Return (x, y) of the center of cell containing provided text 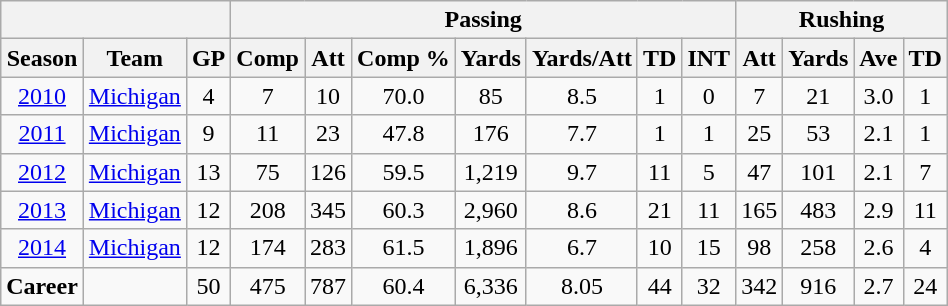
70.0 (404, 96)
INT (709, 58)
0 (709, 96)
2.9 (878, 210)
47.8 (404, 134)
60.3 (404, 210)
126 (328, 172)
2010 (42, 96)
Career (42, 286)
2013 (42, 210)
Comp (268, 58)
23 (328, 134)
2,960 (490, 210)
345 (328, 210)
2.7 (878, 286)
59.5 (404, 172)
174 (268, 248)
98 (760, 248)
Rushing (842, 20)
916 (818, 286)
1,896 (490, 248)
208 (268, 210)
176 (490, 134)
Comp % (404, 58)
258 (818, 248)
15 (709, 248)
101 (818, 172)
787 (328, 286)
2011 (42, 134)
8.6 (582, 210)
9 (208, 134)
13 (208, 172)
483 (818, 210)
85 (490, 96)
8.05 (582, 286)
475 (268, 286)
44 (659, 286)
60.4 (404, 286)
Passing (484, 20)
Yards/Att (582, 58)
342 (760, 286)
7.7 (582, 134)
3.0 (878, 96)
53 (818, 134)
2012 (42, 172)
75 (268, 172)
2014 (42, 248)
6,336 (490, 286)
283 (328, 248)
6.7 (582, 248)
61.5 (404, 248)
8.5 (582, 96)
Season (42, 58)
Team (134, 58)
GP (208, 58)
24 (925, 286)
32 (709, 286)
5 (709, 172)
1,219 (490, 172)
165 (760, 210)
Ave (878, 58)
2.6 (878, 248)
9.7 (582, 172)
25 (760, 134)
50 (208, 286)
47 (760, 172)
